Return the [x, y] coordinate for the center point of the cell that contains the specified text.  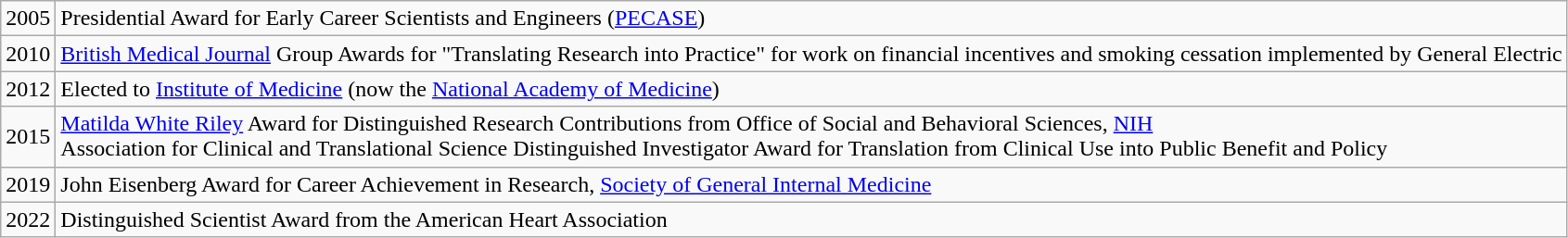
2010 [28, 54]
Presidential Award for Early Career Scientists and Engineers (PECASE) [811, 19]
2012 [28, 89]
Distinguished Scientist Award from the American Heart Association [811, 219]
2015 [28, 137]
2022 [28, 219]
2019 [28, 184]
John Eisenberg Award for Career Achievement in Research, Society of General Internal Medicine [811, 184]
2005 [28, 19]
Elected to Institute of Medicine (now the National Academy of Medicine) [811, 89]
